Provide the (X, Y) coordinate of the cell's center where the given text is located.  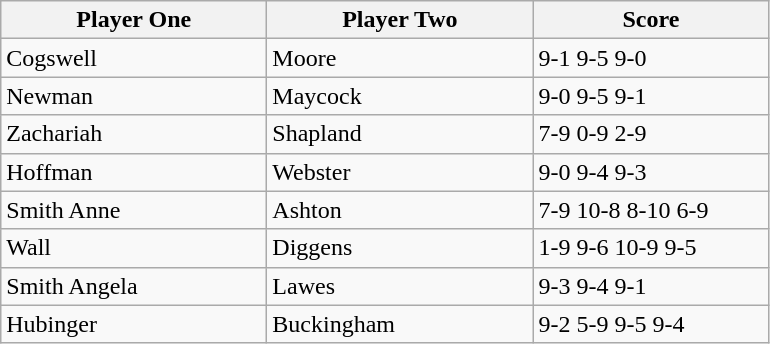
Lawes (400, 286)
Hubinger (134, 324)
Buckingham (400, 324)
1-9 9-6 10-9 9-5 (651, 248)
Hoffman (134, 172)
Newman (134, 96)
7-9 10-8 8-10 6-9 (651, 210)
Player Two (400, 20)
Smith Anne (134, 210)
Player One (134, 20)
Shapland (400, 134)
9-1 9-5 9-0 (651, 58)
Webster (400, 172)
Diggens (400, 248)
Ashton (400, 210)
Moore (400, 58)
9-0 9-4 9-3 (651, 172)
Score (651, 20)
7-9 0-9 2-9 (651, 134)
9-3 9-4 9-1 (651, 286)
Cogswell (134, 58)
Maycock (400, 96)
Zachariah (134, 134)
Wall (134, 248)
Smith Angela (134, 286)
9-0 9-5 9-1 (651, 96)
9-2 5-9 9-5 9-4 (651, 324)
